Extract the (X, Y) coordinate from the center of the cell holding the provided text.  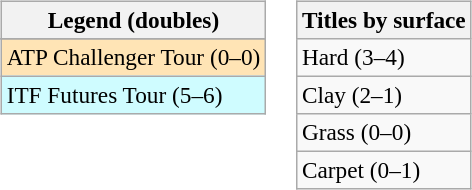
Grass (0–0) (384, 133)
Legend (doubles) (133, 20)
ITF Futures Tour (5–6) (133, 95)
Titles by surface (384, 20)
ATP Challenger Tour (0–0) (133, 57)
Hard (3–4) (384, 57)
Clay (2–1) (384, 95)
Carpet (0–1) (384, 171)
